Capture the cell that displays the provided text and extract its [X, Y] central coordinate. 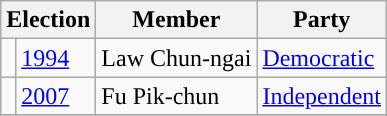
2007 [56, 96]
Election [48, 20]
Party [322, 20]
Independent [322, 96]
Democratic [322, 58]
1994 [56, 58]
Member [176, 20]
Law Chun-ngai [176, 58]
Fu Pik-chun [176, 96]
